Return the (x, y) coordinate for the center point of the cell that contains the specified text.  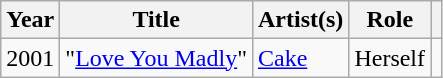
Cake (300, 58)
Year (30, 20)
Herself (390, 58)
Title (156, 20)
"Love You Madly" (156, 58)
Role (390, 20)
Artist(s) (300, 20)
2001 (30, 58)
